Capture the cell that displays the provided text and extract its [X, Y] central coordinate. 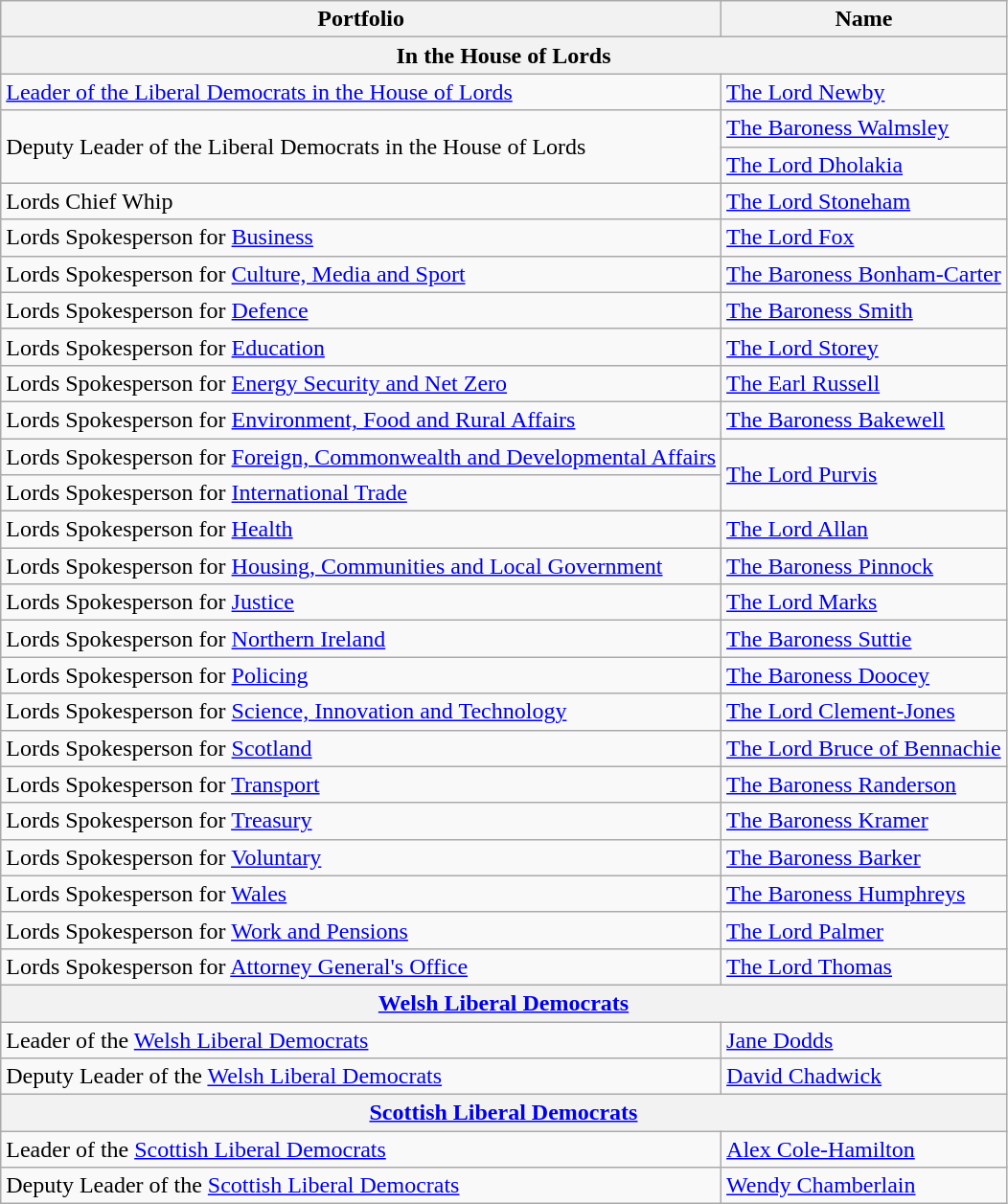
Lords Spokesperson for Work and Pensions [361, 930]
Lords Spokesperson for Attorney General's Office [361, 966]
Lords Spokesperson for Energy Security and Net Zero [361, 383]
Lords Spokesperson for Defence [361, 310]
The Baroness Pinnock [864, 566]
The Baroness Bonham-Carter [864, 274]
Name [864, 19]
The Lord Stoneham [864, 201]
Lords Spokesperson for Science, Innovation and Technology [361, 712]
Portfolio [361, 19]
The Earl Russell [864, 383]
The Lord Bruce of Bennachie [864, 748]
The Lord Dholakia [864, 165]
Leader of the Scottish Liberal Democrats [361, 1149]
Scottish Liberal Democrats [504, 1113]
Leader of the Welsh Liberal Democrats [361, 1039]
David Chadwick [864, 1077]
The Lord Palmer [864, 930]
The Baroness Kramer [864, 821]
The Baroness Barker [864, 857]
The Lord Fox [864, 238]
The Baroness Humphreys [864, 894]
Lords Spokesperson for Foreign, Commonwealth and Developmental Affairs [361, 457]
The Lord Clement-Jones [864, 712]
The Lord Newby [864, 92]
The Lord Marks [864, 602]
Lords Spokesperson for Policing [361, 675]
Lords Spokesperson for Transport [361, 784]
Leader of the Liberal Democrats in the House of Lords [361, 92]
The Baroness Walmsley [864, 128]
The Lord Thomas [864, 966]
Deputy Leader of the Welsh Liberal Democrats [361, 1077]
Lords Spokesperson for Housing, Communities and Local Government [361, 566]
The Baroness Bakewell [864, 420]
The Baroness Randerson [864, 784]
Alex Cole-Hamilton [864, 1149]
Lords Spokesperson for Health [361, 530]
Lords Spokesperson for Education [361, 347]
Lords Spokesperson for Environment, Food and Rural Affairs [361, 420]
In the House of Lords [504, 56]
Lords Spokesperson for Business [361, 238]
The Baroness Smith [864, 310]
Deputy Leader of the Scottish Liberal Democrats [361, 1186]
Lords Spokesperson for Justice [361, 602]
Lords Spokesperson for Voluntary [361, 857]
Lords Chief Whip [361, 201]
Lords Spokesperson for Northern Ireland [361, 639]
The Lord Allan [864, 530]
Lords Spokesperson for International Trade [361, 493]
Lords Spokesperson for Culture, Media and Sport [361, 274]
The Baroness Doocey [864, 675]
Wendy Chamberlain [864, 1186]
Lords Spokesperson for Treasury [361, 821]
The Lord Purvis [864, 475]
Welsh Liberal Democrats [504, 1003]
Lords Spokesperson for Wales [361, 894]
Deputy Leader of the Liberal Democrats in the House of Lords [361, 147]
The Lord Storey [864, 347]
Jane Dodds [864, 1039]
The Baroness Suttie [864, 639]
Lords Spokesperson for Scotland [361, 748]
